Determine the (X, Y) coordinate at the center of the cell enclosing the given text.  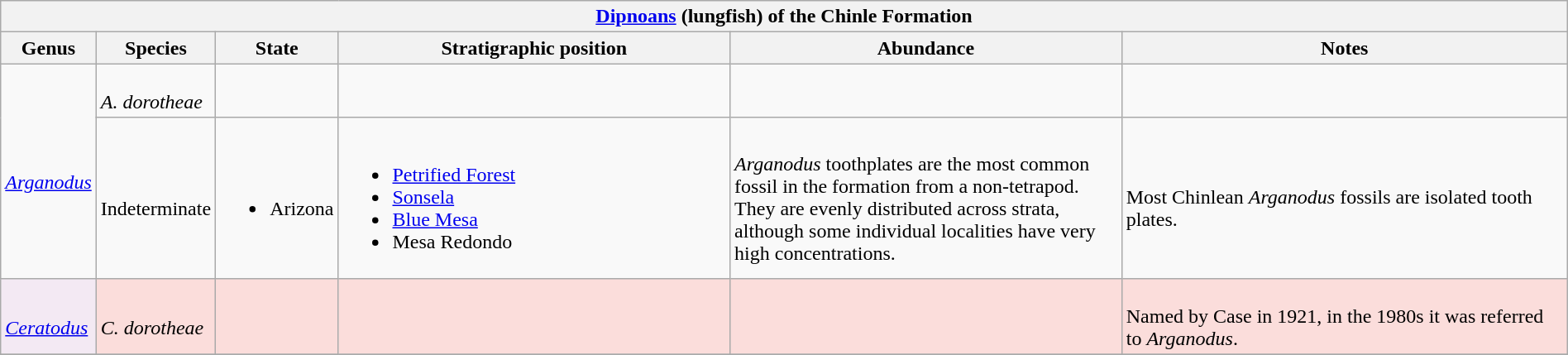
State (277, 48)
Arganodus (49, 170)
Arizona (277, 198)
Indeterminate (155, 198)
Most Chinlean Arganodus fossils are isolated tooth plates. (1345, 198)
Genus (49, 48)
Ceratodus (49, 316)
Stratigraphic position (534, 48)
C. dorotheae (155, 316)
Species (155, 48)
Notes (1345, 48)
Abundance (926, 48)
Dipnoans (lungfish) of the Chinle Formation (784, 17)
Petrified ForestSonselaBlue MesaMesa Redondo (534, 198)
Named by Case in 1921, in the 1980s it was referred to Arganodus. (1345, 316)
A. dorotheae (155, 91)
